Return the [X, Y] coordinate for the center point of the cell that contains the specified text.  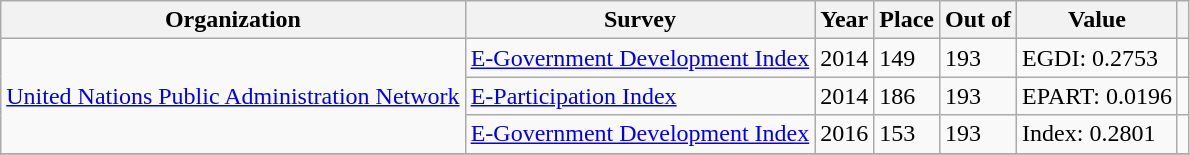
Year [844, 20]
EGDI: 0.2753 [1098, 58]
Place [907, 20]
Index: 0.2801 [1098, 134]
Out of [978, 20]
153 [907, 134]
Value [1098, 20]
Organization [233, 20]
186 [907, 96]
EPART: 0.0196 [1098, 96]
United Nations Public Administration Network [233, 96]
Survey [640, 20]
2016 [844, 134]
149 [907, 58]
E-Participation Index [640, 96]
